Search for the cell housing the specified text and yield its (X, Y) center coordinate. 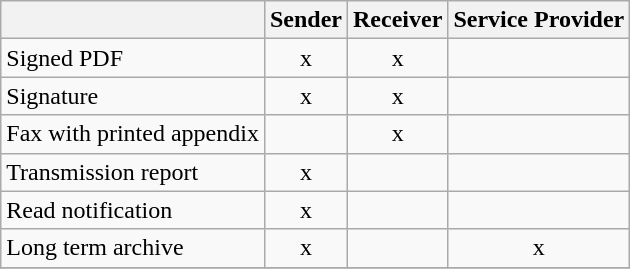
Transmission report (133, 172)
Signature (133, 96)
Fax with printed appendix (133, 134)
Read notification (133, 210)
Long term archive (133, 248)
Sender (306, 20)
Receiver (398, 20)
Signed PDF (133, 58)
Service Provider (539, 20)
